Identify which cell holds the provided text, then report its [x, y] central coordinate. 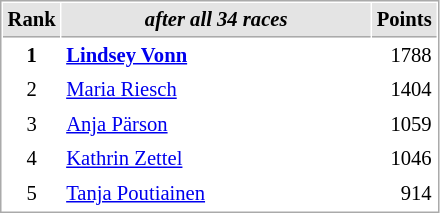
Lindsey Vonn [216, 56]
3 [32, 124]
5 [32, 194]
Maria Riesch [216, 90]
Tanja Poutiainen [216, 194]
4 [32, 158]
1059 [404, 124]
1046 [404, 158]
after all 34 races [216, 20]
1404 [404, 90]
Kathrin Zettel [216, 158]
914 [404, 194]
1 [32, 56]
Points [404, 20]
1788 [404, 56]
2 [32, 90]
Rank [32, 20]
Anja Pärson [216, 124]
